Extract the [x, y] coordinate from the center of the cell holding the provided text.  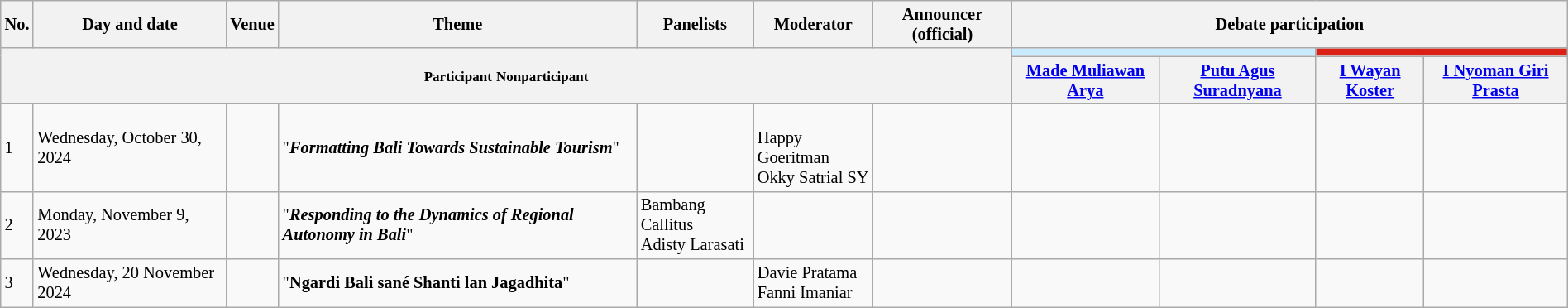
Monday, November 9, 2023 [129, 225]
Panelists [695, 24]
3 [17, 283]
"Responding to the Dynamics of Regional Autonomy in Bali" [458, 225]
Debate participation [1289, 24]
Bambang CallitusAdisty Larasati [695, 225]
Wednesday, October 30, 2024 [129, 147]
Moderator [814, 24]
Putu Agus Suradnyana [1237, 80]
No. [17, 24]
Davie PratamaFanni Imaniar [814, 283]
I Nyoman Giri Prasta [1495, 80]
Day and date [129, 24]
Theme [458, 24]
Wednesday, 20 November 2024 [129, 283]
Made Muliawan Arya [1085, 80]
"Formatting Bali Towards Sustainable Tourism" [458, 147]
2 [17, 225]
Venue [251, 24]
Happy GoeritmanOkky Satrial SY [814, 147]
Announcer (official) [943, 24]
Participant Nonparticipant [506, 76]
"Ngardi Bali sané Shanti lan Jagadhita" [458, 283]
1 [17, 147]
I Wayan Koster [1370, 80]
